Identify which cell holds the provided text, then report its [X, Y] central coordinate. 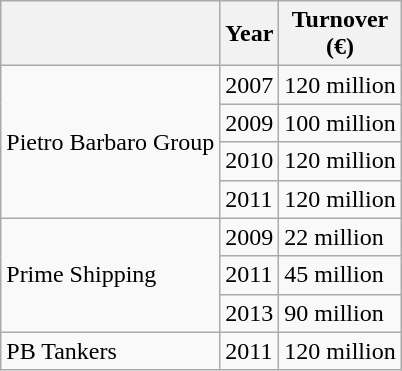
100 million [340, 123]
2007 [250, 85]
Prime Shipping [110, 275]
Turnover(€) [340, 34]
45 million [340, 275]
2010 [250, 161]
22 million [340, 237]
PB Tankers [110, 351]
Year [250, 34]
90 million [340, 313]
Pietro Barbaro Group [110, 142]
2013 [250, 313]
